Determine the (x, y) coordinate at the center of the cell enclosing the given text.  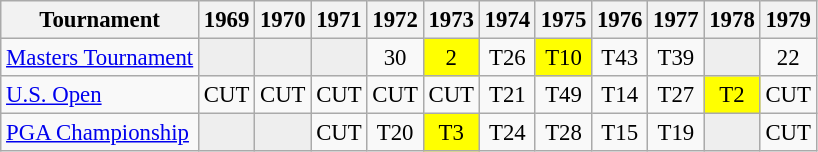
T26 (507, 58)
T20 (395, 133)
T49 (563, 95)
1979 (788, 20)
1969 (227, 20)
T28 (563, 133)
T14 (620, 95)
T19 (676, 133)
T21 (507, 95)
1978 (732, 20)
1974 (507, 20)
22 (788, 58)
T3 (451, 133)
1972 (395, 20)
1975 (563, 20)
T24 (507, 133)
T10 (563, 58)
Masters Tournament (100, 58)
1971 (339, 20)
T43 (620, 58)
1977 (676, 20)
T39 (676, 58)
1976 (620, 20)
T15 (620, 133)
1970 (283, 20)
1973 (451, 20)
T2 (732, 95)
U.S. Open (100, 95)
PGA Championship (100, 133)
T27 (676, 95)
30 (395, 58)
2 (451, 58)
Tournament (100, 20)
